Identify which cell holds the provided text, then report its [x, y] central coordinate. 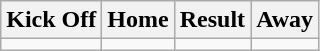
Kick Off [52, 20]
Home [138, 20]
Away [285, 20]
Result [212, 20]
